Locate the cell with the specified text and output its (x, y) center coordinate. 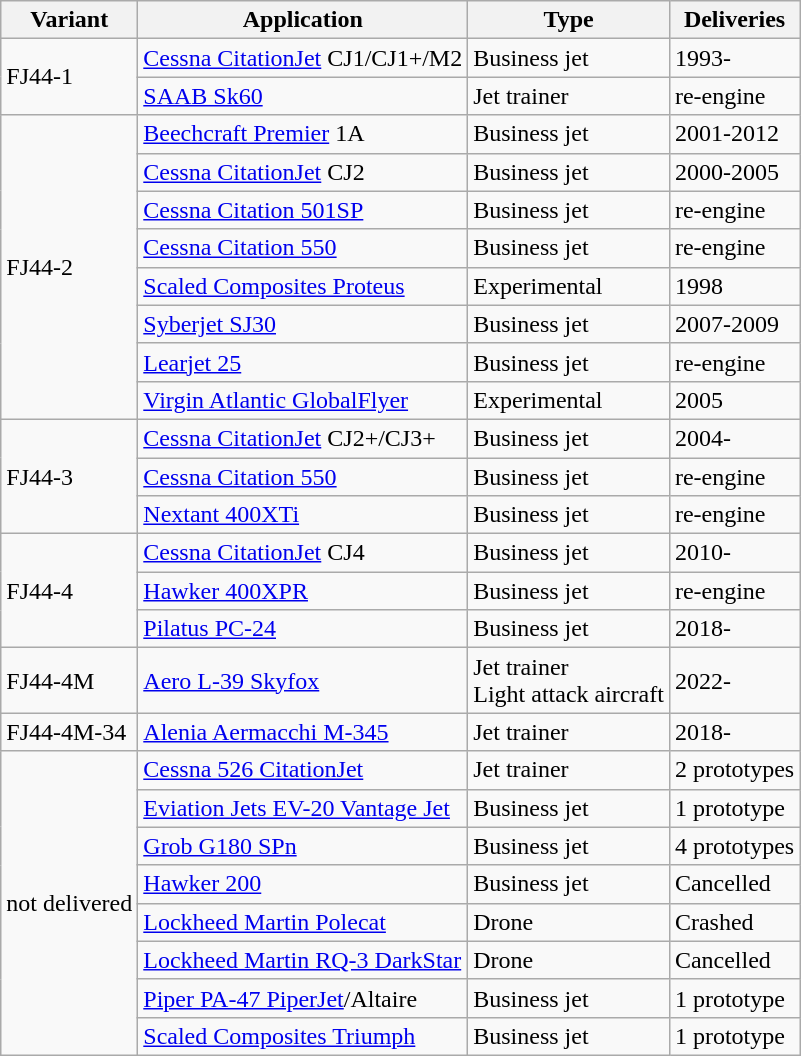
Deliveries (734, 20)
1993- (734, 58)
Lockheed Martin RQ-3 DarkStar (303, 960)
FJ44-4M (70, 680)
Cessna CitationJet CJ1/CJ1+/M2 (303, 58)
2007-2009 (734, 324)
Cessna CitationJet CJ4 (303, 553)
Variant (70, 20)
Scaled Composites Triumph (303, 1036)
FJ44-2 (70, 267)
Crashed (734, 922)
Cessna CitationJet CJ2+/CJ3+ (303, 438)
Aero L-39 Skyfox (303, 680)
1998 (734, 286)
Type (569, 20)
Virgin Atlantic GlobalFlyer (303, 400)
Lockheed Martin Polecat (303, 922)
Cessna 526 CitationJet (303, 770)
2004- (734, 438)
Nextant 400XTi (303, 515)
Beechcraft Premier 1A (303, 134)
2010- (734, 553)
FJ44-3 (70, 476)
FJ44-4 (70, 591)
Alenia Aermacchi M-345 (303, 732)
Cessna Citation 501SP (303, 210)
Cessna CitationJet CJ2 (303, 172)
2 prototypes (734, 770)
Application (303, 20)
2001-2012 (734, 134)
2005 (734, 400)
Hawker 400XPR (303, 591)
FJ44-1 (70, 77)
Pilatus PC-24 (303, 629)
not delivered (70, 903)
Grob G180 SPn (303, 846)
FJ44-4M-34 (70, 732)
Eviation Jets EV-20 Vantage Jet (303, 808)
Jet trainerLight attack aircraft (569, 680)
Learjet 25 (303, 362)
Hawker 200 (303, 884)
4 prototypes (734, 846)
SAAB Sk60 (303, 96)
Scaled Composites Proteus (303, 286)
Piper PA-47 PiperJet/Altaire (303, 998)
2000-2005 (734, 172)
Syberjet SJ30 (303, 324)
2022- (734, 680)
